For the text-containing cell, return its midpoint in (x, y) coordinate format. 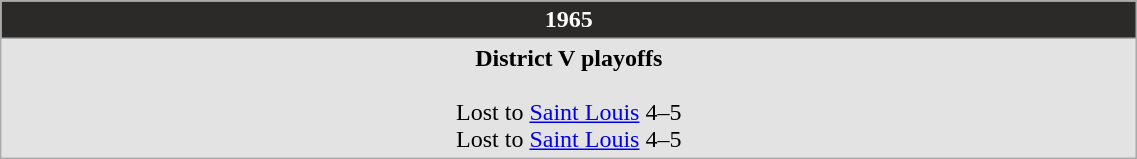
1965 (569, 20)
District V playoffsLost to Saint Louis 4–5 Lost to Saint Louis 4–5 (569, 98)
